Pinpoint the cell where the given text exists, returning its [x, y] midpoint coordinate. 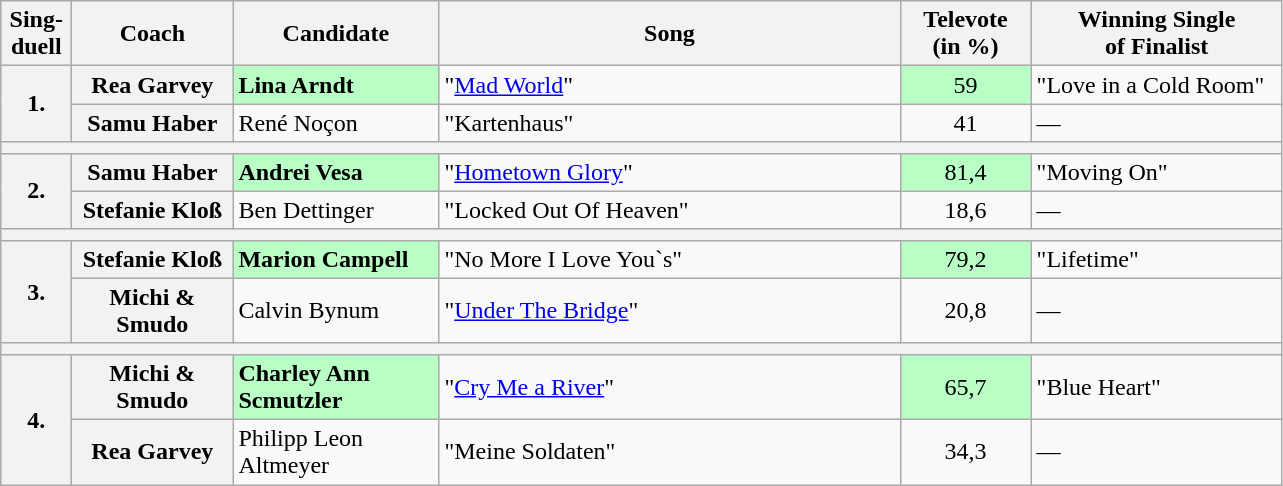
3. [36, 292]
18,6 [966, 210]
"Love in a Cold Room" [1156, 85]
Sing-duell [36, 34]
René Noçon [336, 123]
"Cry Me a River" [670, 386]
1. [36, 104]
Song [670, 34]
79,2 [966, 259]
Candidate [336, 34]
Coach [152, 34]
Ben Dettinger [336, 210]
4. [36, 419]
20,8 [966, 310]
65,7 [966, 386]
Andrei Vesa [336, 172]
"Mad World" [670, 85]
"Under The Bridge" [670, 310]
Winning Singleof Finalist [1156, 34]
"Moving On" [1156, 172]
2. [36, 191]
"Kartenhaus" [670, 123]
Televote(in %) [966, 34]
41 [966, 123]
34,3 [966, 452]
"Meine Soldaten" [670, 452]
Philipp Leon Altmeyer [336, 452]
"Blue Heart" [1156, 386]
59 [966, 85]
Charley Ann Scmutzler [336, 386]
"Lifetime" [1156, 259]
"No More I Love You`s" [670, 259]
Calvin Bynum [336, 310]
81,4 [966, 172]
Marion Campell [336, 259]
"Hometown Glory" [670, 172]
Lina Arndt [336, 85]
"Locked Out Of Heaven" [670, 210]
